Provide the [x, y] coordinate of the cell's center where the given text is located.  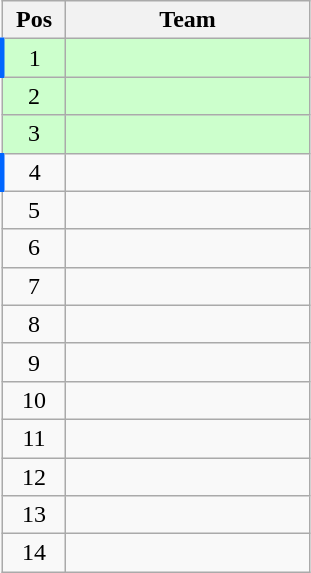
3 [34, 134]
11 [34, 438]
8 [34, 324]
12 [34, 477]
5 [34, 210]
14 [34, 553]
Pos [34, 20]
6 [34, 248]
7 [34, 286]
13 [34, 515]
Team [188, 20]
2 [34, 96]
10 [34, 400]
4 [34, 172]
1 [34, 58]
9 [34, 362]
